Identify which cell holds the provided text, then report its (x, y) central coordinate. 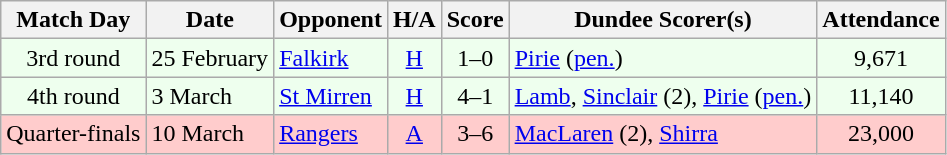
1–0 (475, 58)
11,140 (881, 96)
Date (210, 20)
4th round (74, 96)
Rangers (331, 134)
4–1 (475, 96)
Quarter-finals (74, 134)
3rd round (74, 58)
25 February (210, 58)
23,000 (881, 134)
9,671 (881, 58)
10 March (210, 134)
Attendance (881, 20)
Opponent (331, 20)
MacLaren (2), Shirra (663, 134)
Falkirk (331, 58)
Pirie (pen.) (663, 58)
Dundee Scorer(s) (663, 20)
Match Day (74, 20)
St Mirren (331, 96)
3 March (210, 96)
Score (475, 20)
3–6 (475, 134)
A (414, 134)
H/A (414, 20)
Lamb, Sinclair (2), Pirie (pen.) (663, 96)
